Locate the cell with the specified text and output its [x, y] center coordinate. 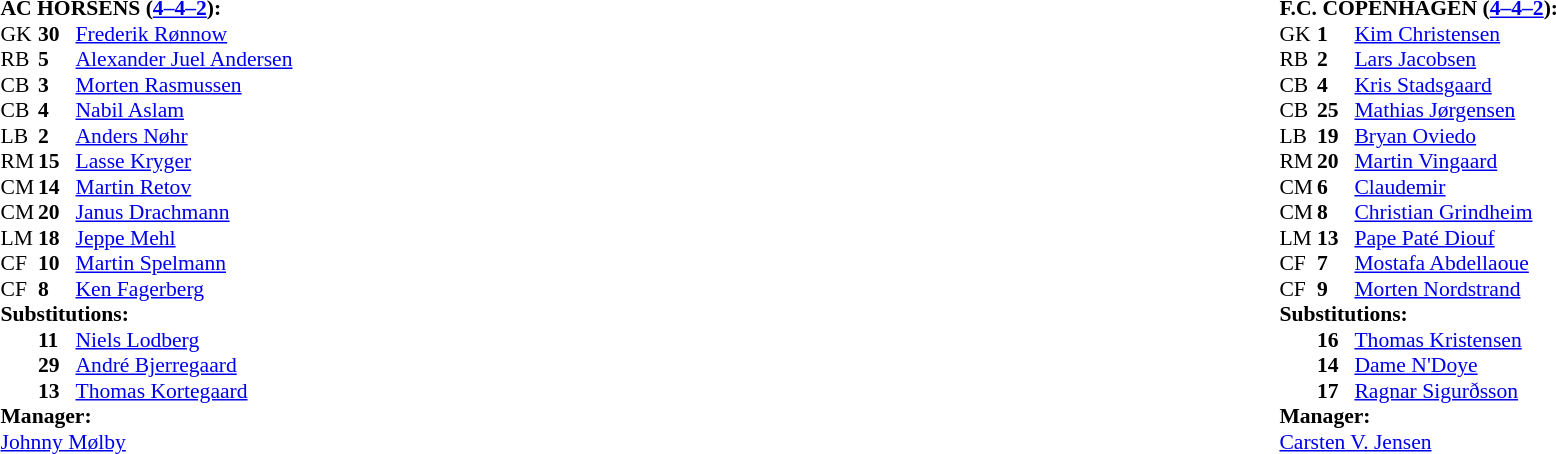
Lasse Kryger [184, 161]
30 [57, 34]
Anders Nøhr [184, 136]
15 [57, 161]
5 [57, 59]
16 [1336, 340]
Substitutions: [146, 315]
6 [1336, 187]
Niels Lodberg [184, 340]
Jeppe Mehl [184, 238]
25 [1336, 111]
7 [1336, 263]
Morten Rasmussen [184, 85]
Frederik Rønnow [184, 34]
Martin Retov [184, 187]
18 [57, 238]
Ken Fagerberg [184, 289]
9 [1336, 289]
11 [57, 340]
19 [1336, 136]
Nabil Aslam [184, 111]
Alexander Juel Andersen [184, 59]
Martin Spelmann [184, 263]
Thomas Kortegaard [184, 391]
10 [57, 263]
29 [57, 365]
André Bjerregaard [184, 365]
Janus Drachmann [184, 213]
3 [57, 85]
1 [1336, 34]
Manager: [146, 417]
17 [1336, 391]
